Scan for the cell matching the given text and deliver its (x, y) coordinate at center. 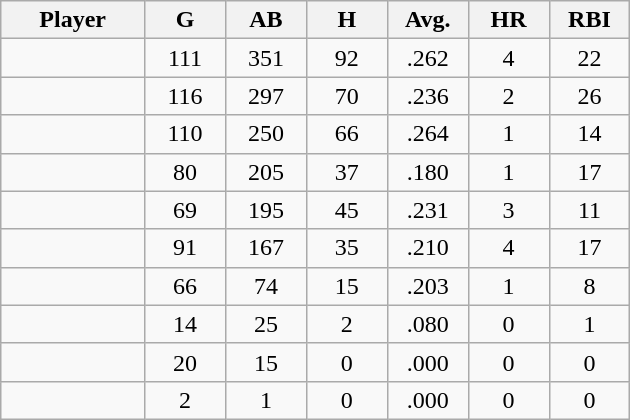
195 (266, 210)
351 (266, 58)
91 (186, 248)
80 (186, 172)
297 (266, 96)
.231 (428, 210)
20 (186, 362)
G (186, 20)
.203 (428, 286)
22 (590, 58)
8 (590, 286)
92 (346, 58)
110 (186, 134)
26 (590, 96)
HR (508, 20)
74 (266, 286)
.262 (428, 58)
RBI (590, 20)
167 (266, 248)
.080 (428, 324)
116 (186, 96)
111 (186, 58)
Player (73, 20)
H (346, 20)
35 (346, 248)
.180 (428, 172)
37 (346, 172)
.210 (428, 248)
Avg. (428, 20)
11 (590, 210)
45 (346, 210)
25 (266, 324)
3 (508, 210)
AB (266, 20)
70 (346, 96)
.236 (428, 96)
250 (266, 134)
.264 (428, 134)
205 (266, 172)
69 (186, 210)
